Return [X, Y] of the center of cell containing provided text 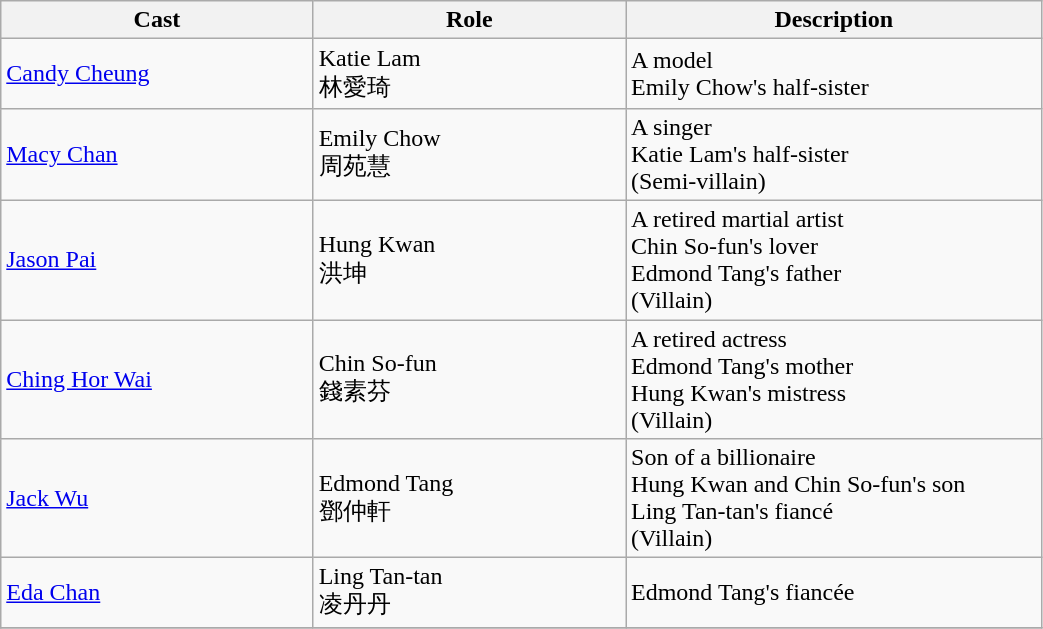
A retired martial artistChin So-fun's loverEdmond Tang's father(Villain) [834, 260]
Candy Cheung [157, 74]
Description [834, 20]
A modelEmily Chow's half-sister [834, 74]
Role [469, 20]
A singerKatie Lam's half-sister(Semi-villain) [834, 154]
Son of a billionaireHung Kwan and Chin So-fun's sonLing Tan-tan's fiancé(Villain) [834, 498]
Macy Chan [157, 154]
Ching Hor Wai [157, 380]
Cast [157, 20]
Chin So-fun錢素芬 [469, 380]
Katie Lam林愛琦 [469, 74]
Jack Wu [157, 498]
Emily Chow周苑慧 [469, 154]
Edmond Tang's fiancée [834, 593]
A retired actressEdmond Tang's motherHung Kwan's mistress(Villain) [834, 380]
Hung Kwan洪坤 [469, 260]
Edmond Tang鄧仲軒 [469, 498]
Eda Chan [157, 593]
Jason Pai [157, 260]
Ling Tan-tan凌丹丹 [469, 593]
